Return (x, y) of the center of cell containing provided text 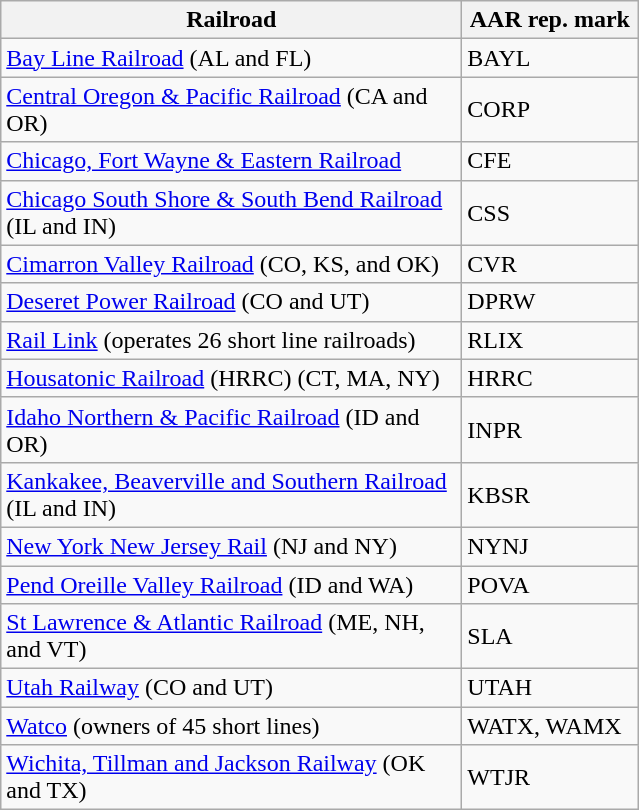
SLA (550, 636)
Deseret Power Railroad (CO and UT) (232, 302)
CVR (550, 264)
INPR (550, 430)
Kankakee, Beaverville and Southern Railroad (IL and IN) (232, 494)
Cimarron Valley Railroad (CO, KS, and OK) (232, 264)
CSS (550, 212)
UTAH (550, 688)
Central Oregon & Pacific Railroad (CA and OR) (232, 110)
New York New Jersey Rail (NJ and NY) (232, 546)
KBSR (550, 494)
Bay Line Railroad (AL and FL) (232, 58)
Utah Railway (CO and UT) (232, 688)
Housatonic Railroad (HRRC) (CT, MA, NY) (232, 378)
St Lawrence & Atlantic Railroad (ME, NH, and VT) (232, 636)
DPRW (550, 302)
Wichita, Tillman and Jackson Railway (OK and TX) (232, 778)
BAYL (550, 58)
Chicago South Shore & South Bend Railroad (IL and IN) (232, 212)
Pend Oreille Valley Railroad (ID and WA) (232, 585)
Rail Link (operates 26 short line railroads) (232, 340)
CORP (550, 110)
Watco (owners of 45 short lines) (232, 726)
POVA (550, 585)
Chicago, Fort Wayne & Eastern Railroad (232, 161)
Idaho Northern & Pacific Railroad (ID and OR) (232, 430)
HRRC (550, 378)
WATX, WAMX (550, 726)
RLIX (550, 340)
NYNJ (550, 546)
CFE (550, 161)
AAR rep. mark (550, 20)
WTJR (550, 778)
Railroad (232, 20)
